Extract the [X, Y] coordinate from the center of the cell holding the provided text.  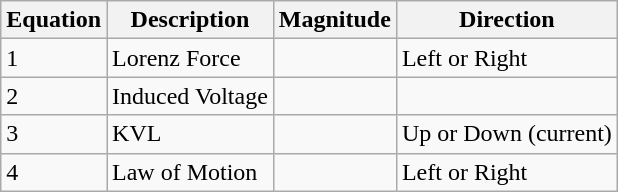
Up or Down (current) [506, 134]
1 [54, 58]
Equation [54, 20]
Lorenz Force [190, 58]
3 [54, 134]
4 [54, 172]
Direction [506, 20]
2 [54, 96]
Induced Voltage [190, 96]
KVL [190, 134]
Magnitude [334, 20]
Law of Motion [190, 172]
Description [190, 20]
